Extract the (X, Y) coordinate from the center of the cell holding the provided text.  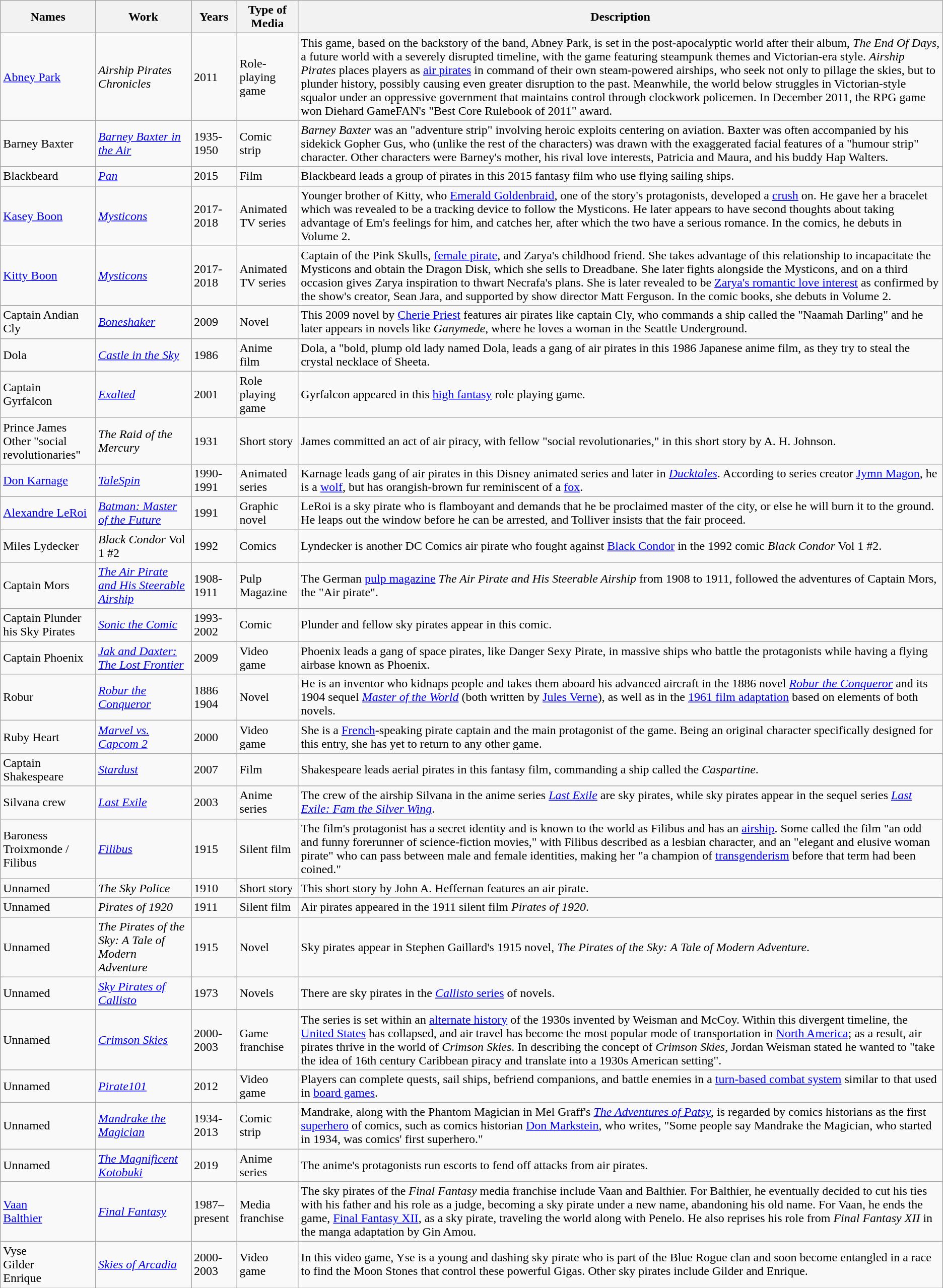
Description (621, 17)
Anime film (267, 354)
Captain Gyrfalcon (48, 394)
James committed an act of air piracy, with fellow "social revolutionaries," in this short story by A. H. Johnson. (621, 441)
Marvel vs. Capcom 2 (143, 737)
The Raid of the Mercury (143, 441)
Years (214, 17)
Barney Baxter (48, 144)
Alexandre LeRoi (48, 513)
Gyrfalcon appeared in this high fantasy role playing game. (621, 394)
Silvana crew (48, 803)
Don Karnage (48, 480)
1993-2002 (214, 625)
Pirates of 1920 (143, 907)
Last Exile (143, 803)
1986 (214, 354)
Sky Pirates of Callisto (143, 993)
TaleSpin (143, 480)
Pulp Magazine (267, 586)
Boneshaker (143, 322)
2007 (214, 769)
Media franchise (267, 1211)
Crimson Skies (143, 1039)
Robur (48, 697)
Black Condor Vol 1 #2 (143, 546)
1931 (214, 441)
Filibus (143, 849)
1908-1911 (214, 586)
Mandrake the Magician (143, 1125)
1911 (214, 907)
Graphic novel (267, 513)
2001 (214, 394)
Kasey Boon (48, 216)
Airship Pirates Chronicles (143, 77)
Game franchise (267, 1039)
Barney Baxter in the Air (143, 144)
Sonic the Comic (143, 625)
2011 (214, 77)
2019 (214, 1165)
The Sky Police (143, 888)
Skies of Arcadia (143, 1265)
1935-1950 (214, 144)
1886 1904 (214, 697)
1991 (214, 513)
Novels (267, 993)
Final Fantasy (143, 1211)
The German pulp magazine The Air Pirate and His Steerable Airship from 1908 to 1911, followed the adventures of Captain Mors, the "Air pirate". (621, 586)
1910 (214, 888)
1990-1991 (214, 480)
Role playing game (267, 394)
2015 (214, 176)
Prince James Other "social revolutionaries" (48, 441)
Comics (267, 546)
Air pirates appeared in the 1911 silent film Pirates of 1920. (621, 907)
Vyse Gilder Enrique (48, 1265)
2000 (214, 737)
Vaan Balthier (48, 1211)
Comic (267, 625)
This short story by John A. Heffernan features an air pirate. (621, 888)
1973 (214, 993)
The Magnificent Kotobuki (143, 1165)
Names (48, 17)
Lyndecker is another DC Comics air pirate who fought against Black Condor in the 1992 comic Black Condor Vol 1 #2. (621, 546)
The anime's protagonists run escorts to fend off attacks from air pirates. (621, 1165)
Castle in the Sky (143, 354)
Work (143, 17)
Kitty Boon (48, 276)
The Air Pirate and His Steerable Airship (143, 586)
Captain Phoenix (48, 658)
Stardust (143, 769)
Captain Plunder his Sky Pirates (48, 625)
Ruby Heart (48, 737)
1934-2013 (214, 1125)
2012 (214, 1086)
1992 (214, 546)
1987–present (214, 1211)
There are sky pirates in the Callisto series of novels. (621, 993)
Batman: Master of the Future (143, 513)
Blackbeard leads a group of pirates in this 2015 fantasy film who use flying sailing ships. (621, 176)
Players can complete quests, sail ships, befriend companions, and battle enemies in a turn-based combat system similar to that used in board games. (621, 1086)
Captain Andian Cly (48, 322)
Baroness Troixmonde / Filibus (48, 849)
Role-playing game (267, 77)
Animated series (267, 480)
Robur the Conqueror (143, 697)
Dola (48, 354)
Pirate101 (143, 1086)
Pan (143, 176)
The Pirates of the Sky: A Tale of Modern Adventure (143, 947)
Captain Shakespeare (48, 769)
Type of Media (267, 17)
2003 (214, 803)
Plunder and fellow sky pirates appear in this comic. (621, 625)
Abney Park (48, 77)
Exalted (143, 394)
Shakespeare leads aerial pirates in this fantasy film, commanding a ship called the Caspartine. (621, 769)
Miles Lydecker (48, 546)
Sky pirates appear in Stephen Gaillard's 1915 novel, The Pirates of the Sky: A Tale of Modern Adventure. (621, 947)
Jak and Daxter: The Lost Frontier (143, 658)
Captain Mors (48, 586)
Blackbeard (48, 176)
